Pinpoint the cell where the given text exists, returning its [X, Y] midpoint coordinate. 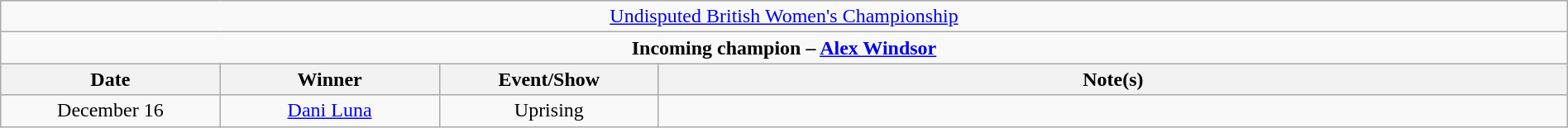
Date [111, 79]
December 16 [111, 111]
Incoming champion – Alex Windsor [784, 48]
Uprising [549, 111]
Note(s) [1113, 79]
Dani Luna [329, 111]
Winner [329, 79]
Event/Show [549, 79]
Undisputed British Women's Championship [784, 17]
